Detect which cell encompasses the target text, then output its (x, y) center coordinate. 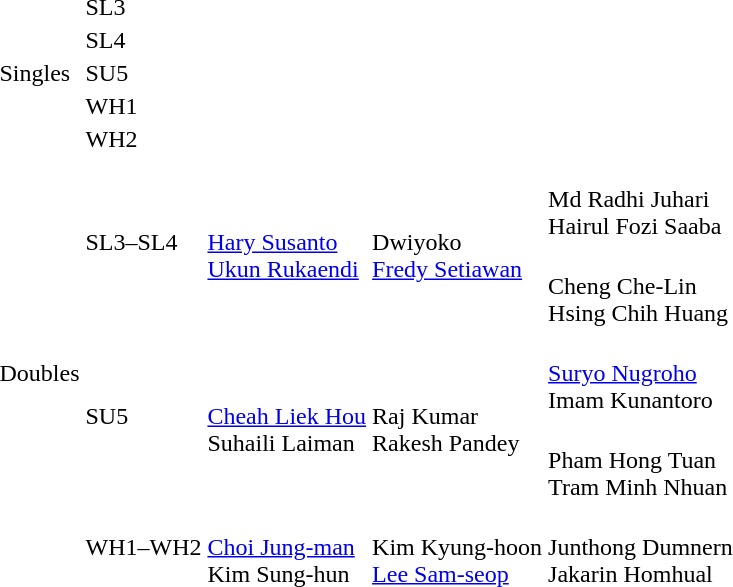
WH1 (144, 106)
Raj KumarRakesh Pandey (458, 416)
WH2 (144, 139)
Hary SusantoUkun Rukaendi (287, 242)
DwiyokoFredy Setiawan (458, 242)
Cheah Liek HouSuhaili Laiman (287, 416)
SL3–SL4 (144, 242)
SL4 (144, 40)
